Locate the cell with the specified text and output its [X, Y] center coordinate. 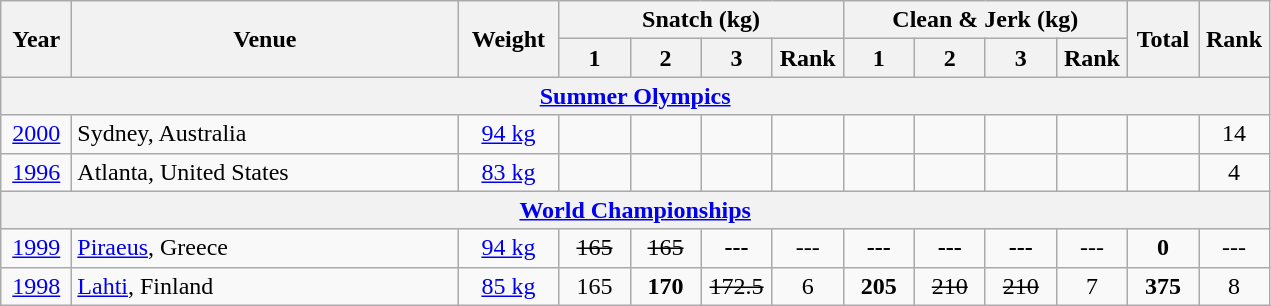
1996 [36, 172]
Year [36, 39]
World Championships [636, 210]
Snatch (kg) [701, 20]
Total [1162, 39]
Lahti, Finland [265, 286]
170 [666, 286]
375 [1162, 286]
1999 [36, 248]
1998 [36, 286]
Venue [265, 39]
Summer Olympics [636, 96]
Weight [508, 39]
Sydney, Australia [265, 134]
0 [1162, 248]
8 [1234, 286]
Clean & Jerk (kg) [985, 20]
Piraeus, Greece [265, 248]
172.5 [736, 286]
2000 [36, 134]
Atlanta, United States [265, 172]
14 [1234, 134]
4 [1234, 172]
6 [808, 286]
85 kg [508, 286]
7 [1092, 286]
205 [878, 286]
83 kg [508, 172]
